Detect which cell encompasses the target text, then output its (x, y) center coordinate. 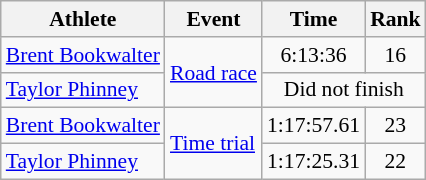
Rank (396, 19)
Event (214, 19)
Road race (214, 72)
1:17:25.31 (314, 162)
23 (396, 126)
Athlete (83, 19)
22 (396, 162)
6:13:36 (314, 55)
Did not finish (344, 90)
Time trial (214, 144)
1:17:57.61 (314, 126)
Time (314, 19)
16 (396, 55)
